Scan for the cell matching the given text and deliver its [x, y] coordinate at center. 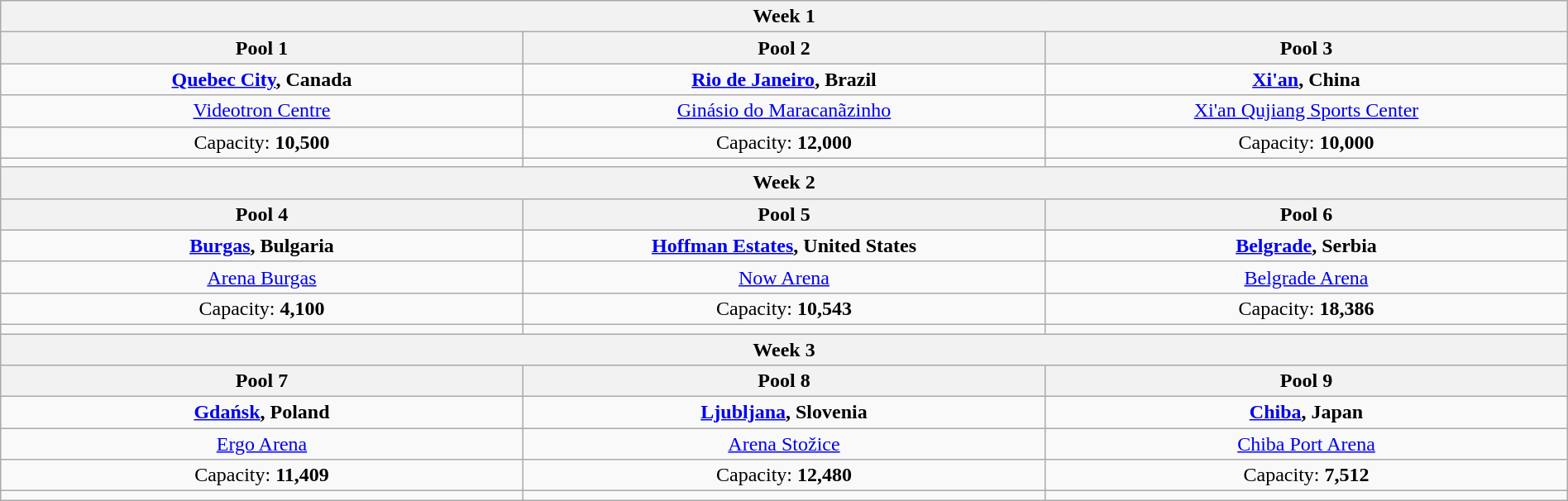
Capacity: 4,100 [262, 308]
Belgrade, Serbia [1307, 246]
Capacity: 11,409 [262, 475]
Videotron Centre [262, 111]
Xi'an, China [1307, 79]
Ginásio do Maracanãzinho [784, 111]
Hoffman Estates, United States [784, 246]
Ergo Arena [262, 444]
Capacity: 10,500 [262, 142]
Week 2 [784, 183]
Pool 2 [784, 48]
Chiba, Japan [1307, 413]
Week 3 [784, 350]
Capacity: 7,512 [1307, 475]
Belgrade Arena [1307, 277]
Pool 5 [784, 214]
Rio de Janeiro, Brazil [784, 79]
Pool 3 [1307, 48]
Gdańsk, Poland [262, 413]
Arena Stožice [784, 444]
Pool 6 [1307, 214]
Pool 4 [262, 214]
Pool 1 [262, 48]
Capacity: 18,386 [1307, 308]
Now Arena [784, 277]
Pool 8 [784, 381]
Ljubljana, Slovenia [784, 413]
Xi'an Qujiang Sports Center [1307, 111]
Capacity: 10,000 [1307, 142]
Burgas, Bulgaria [262, 246]
Pool 7 [262, 381]
Week 1 [784, 17]
Pool 9 [1307, 381]
Chiba Port Arena [1307, 444]
Quebec City, Canada [262, 79]
Capacity: 12,480 [784, 475]
Capacity: 10,543 [784, 308]
Capacity: 12,000 [784, 142]
Arena Burgas [262, 277]
